Return (x, y) of the center of cell containing provided text 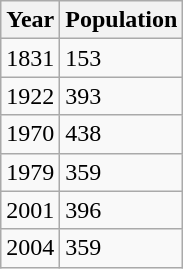
Population (122, 20)
393 (122, 96)
1979 (30, 172)
1922 (30, 96)
1970 (30, 134)
1831 (30, 58)
2001 (30, 210)
396 (122, 210)
Year (30, 20)
2004 (30, 248)
438 (122, 134)
153 (122, 58)
